Locate the cell with the specified text and output its (x, y) center coordinate. 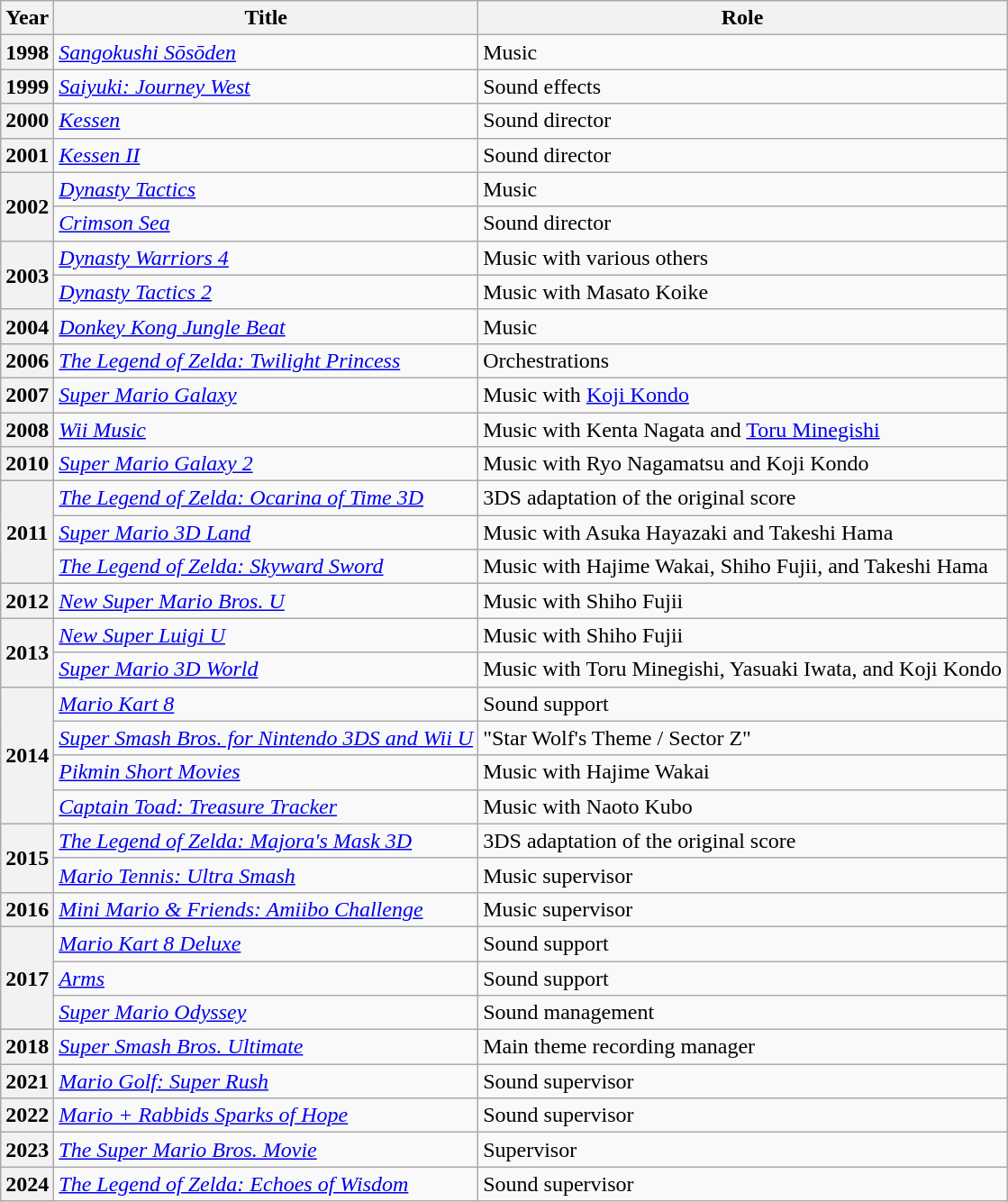
2003 (27, 275)
Music with Toru Minegishi, Yasuaki Iwata, and Koji Kondo (742, 669)
Music with Naoto Kubo (742, 806)
Supervisor (742, 1150)
Music with Hajime Wakai (742, 772)
Sangokushi Sōsōden (267, 52)
Super Mario Odyssey (267, 1013)
Pikmin Short Movies (267, 772)
2012 (27, 601)
2001 (27, 155)
Sound management (742, 1013)
The Legend of Zelda: Majora's Mask 3D (267, 841)
2016 (27, 909)
2013 (27, 652)
Wii Music (267, 430)
Music with various others (742, 258)
The Legend of Zelda: Ocarina of Time 3D (267, 498)
2023 (27, 1150)
Sound effects (742, 87)
2008 (27, 430)
2021 (27, 1081)
Super Smash Bros. for Nintendo 3DS and Wii U (267, 738)
New Super Luigi U (267, 635)
2010 (27, 464)
Saiyuki: Journey West (267, 87)
Dynasty Tactics 2 (267, 292)
The Legend of Zelda: Skyward Sword (267, 567)
Mario Kart 8 Deluxe (267, 943)
Mini Mario & Friends: Amiibo Challenge (267, 909)
2002 (27, 206)
The Legend of Zelda: Echoes of Wisdom (267, 1184)
New Super Mario Bros. U (267, 601)
Orchestrations (742, 360)
2011 (27, 533)
Kessen (267, 121)
"Star Wolf's Theme / Sector Z" (742, 738)
Super Mario 3D Land (267, 533)
2015 (27, 858)
Captain Toad: Treasure Tracker (267, 806)
Title (267, 18)
Mario Tennis: Ultra Smash (267, 875)
Year (27, 18)
Super Smash Bros. Ultimate (267, 1047)
Mario Golf: Super Rush (267, 1081)
Super Mario Galaxy 2 (267, 464)
2014 (27, 755)
Arms (267, 978)
2022 (27, 1115)
2018 (27, 1047)
Music with Ryo Nagamatsu and Koji Kondo (742, 464)
Music with Asuka Hayazaki and Takeshi Hama (742, 533)
The Legend of Zelda: Twilight Princess (267, 360)
1999 (27, 87)
Music with Koji Kondo (742, 395)
Music with Kenta Nagata and Toru Minegishi (742, 430)
Super Mario 3D World (267, 669)
2007 (27, 395)
Main theme recording manager (742, 1047)
Mario + Rabbids Sparks of Hope (267, 1115)
Music with Hajime Wakai, Shiho Fujii, and Takeshi Hama (742, 567)
Dynasty Warriors 4 (267, 258)
Kessen II (267, 155)
1998 (27, 52)
2004 (27, 326)
2006 (27, 360)
2000 (27, 121)
Crimson Sea (267, 223)
2017 (27, 978)
Music with Masato Koike (742, 292)
Donkey Kong Jungle Beat (267, 326)
The Super Mario Bros. Movie (267, 1150)
Role (742, 18)
2024 (27, 1184)
Dynasty Tactics (267, 189)
Super Mario Galaxy (267, 395)
Mario Kart 8 (267, 704)
